Provide the [X, Y] coordinate of the cell's center where the given text is located.  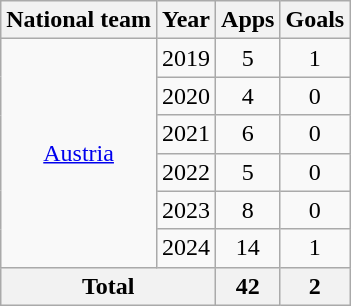
2 [315, 286]
2019 [186, 58]
Year [186, 20]
14 [248, 248]
National team [79, 20]
2023 [186, 210]
Goals [315, 20]
8 [248, 210]
2021 [186, 134]
42 [248, 286]
Apps [248, 20]
Austria [79, 153]
2022 [186, 172]
Total [108, 286]
2020 [186, 96]
2024 [186, 248]
4 [248, 96]
6 [248, 134]
